Detect which cell encompasses the target text, then output its (x, y) center coordinate. 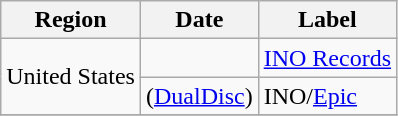
INO/Epic (327, 96)
United States (71, 77)
Date (199, 20)
Label (327, 20)
(DualDisc) (199, 96)
INO Records (327, 58)
Region (71, 20)
